Scan for the cell matching the given text and deliver its (X, Y) coordinate at center. 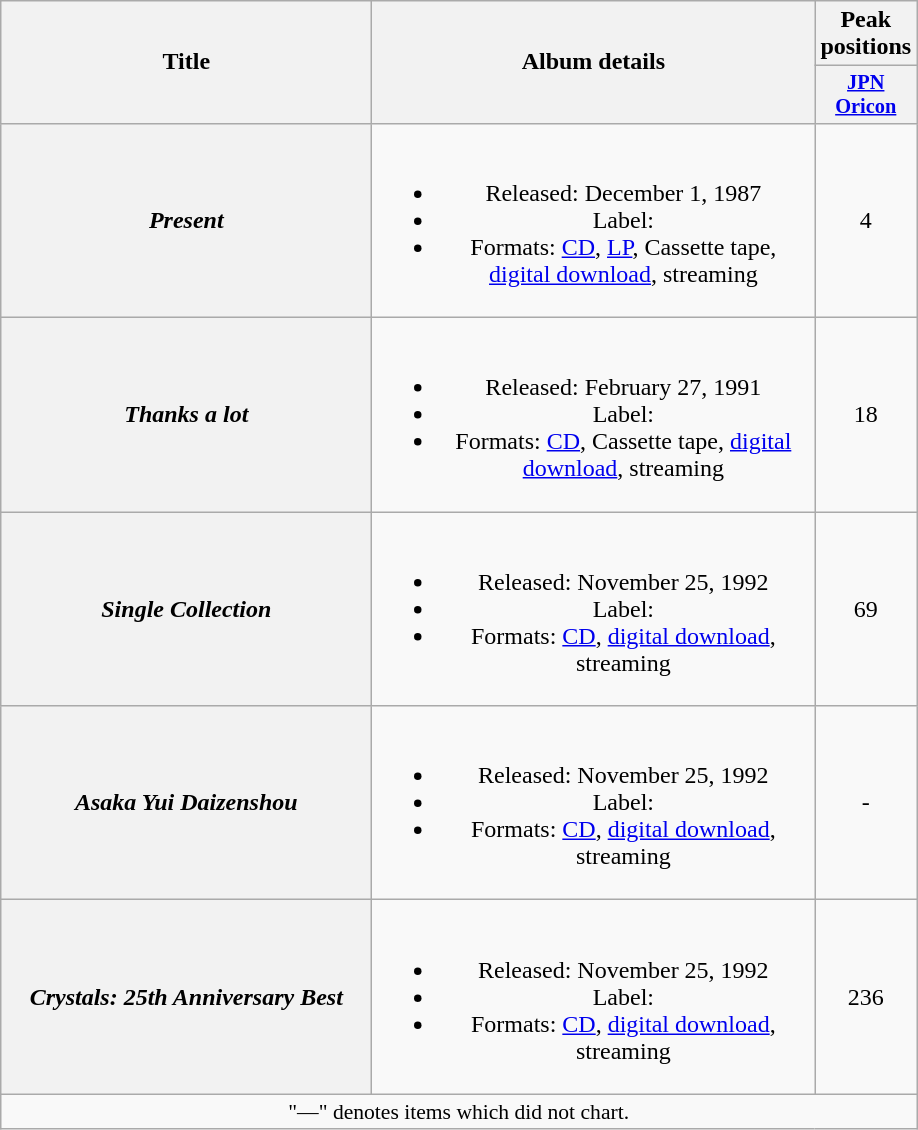
Asaka Yui Daizenshou (186, 803)
4 (866, 220)
Single Collection (186, 609)
Album details (594, 62)
Crystals: 25th Anniversary Best (186, 997)
- (866, 803)
69 (866, 609)
"—" denotes items which did not chart. (459, 1112)
Peak positions (866, 34)
Title (186, 62)
Released: December 1, 1987Label: Formats: CD, LP, Cassette tape, digital download, streaming (594, 220)
JPNOricon (866, 95)
Thanks a lot (186, 415)
Present (186, 220)
Released: February 27, 1991Label: Formats: CD, Cassette tape, digital download, streaming (594, 415)
236 (866, 997)
18 (866, 415)
